Return [x, y] of the center of cell containing provided text 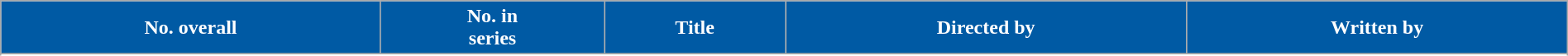
Written by [1377, 28]
Directed by [986, 28]
No. in series [492, 28]
Title [695, 28]
No. overall [190, 28]
